Return the [x, y] coordinate for the center point of the cell that contains the specified text.  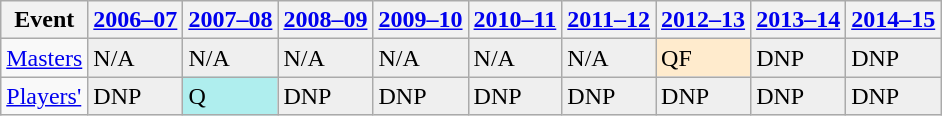
Event [44, 20]
2010–11 [515, 20]
QF [704, 58]
Masters [44, 58]
Q [230, 96]
2013–14 [798, 20]
2012–13 [704, 20]
2014–15 [894, 20]
2009–10 [420, 20]
2007–08 [230, 20]
2008–09 [326, 20]
2011–12 [609, 20]
Players' [44, 96]
2006–07 [136, 20]
